Identify which cell holds the provided text, then report its [X, Y] central coordinate. 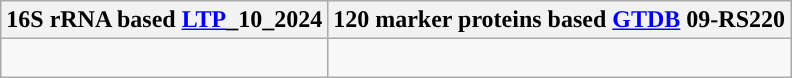
120 marker proteins based GTDB 09-RS220 [560, 20]
16S rRNA based LTP_10_2024 [164, 20]
